Determine the (x, y) coordinate at the center of the cell enclosing the given text.  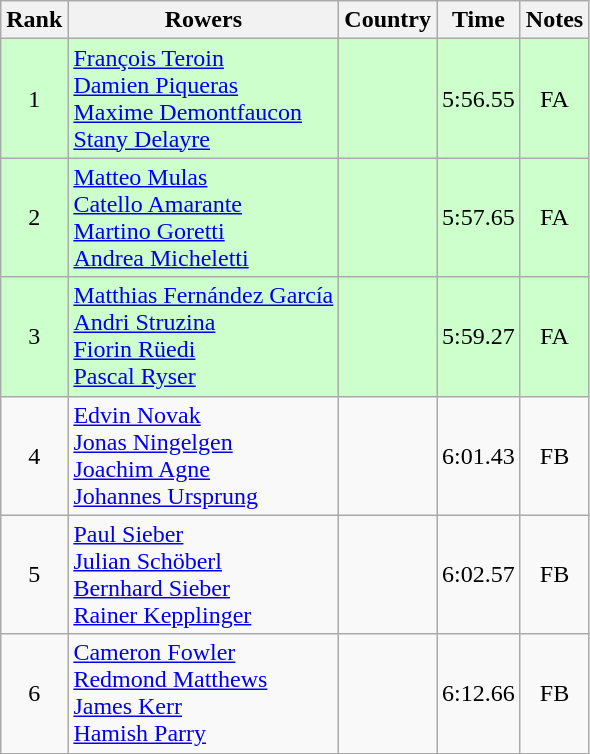
5:57.65 (479, 218)
Rank (34, 20)
1 (34, 98)
Country (388, 20)
5:56.55 (479, 98)
François TeroinDamien PiquerasMaxime DemontfauconStany Delayre (204, 98)
2 (34, 218)
5:59.27 (479, 336)
Matteo MulasCatello AmaranteMartino GorettiAndrea Micheletti (204, 218)
Time (479, 20)
Edvin NovakJonas NingelgenJoachim AgneJohannes Ursprung (204, 456)
Notes (554, 20)
Matthias Fernández GarcíaAndri StruzinaFiorin RüediPascal Ryser (204, 336)
3 (34, 336)
Paul SieberJulian SchöberlBernhard SieberRainer Kepplinger (204, 574)
4 (34, 456)
6:02.57 (479, 574)
6:01.43 (479, 456)
6:12.66 (479, 694)
5 (34, 574)
6 (34, 694)
Rowers (204, 20)
Cameron FowlerRedmond MatthewsJames KerrHamish Parry (204, 694)
